For the text-containing cell, return its midpoint in [x, y] coordinate format. 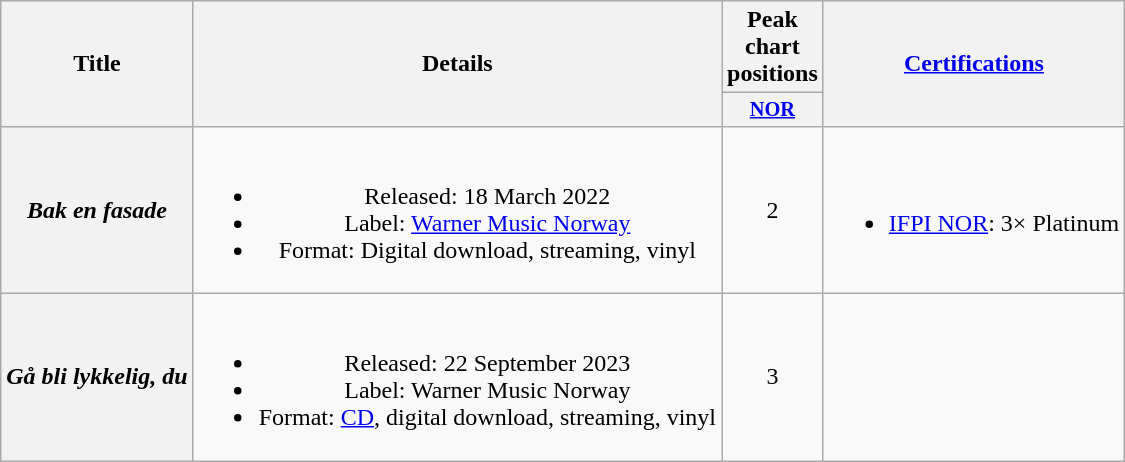
Released: 22 September 2023Label: Warner Music NorwayFormat: CD, digital download, streaming, vinyl [457, 378]
IFPI NOR: 3× Platinum [974, 210]
Peak chart positions [773, 47]
Details [457, 64]
Gå bli lykkelig, du [97, 378]
Bak en fasade [97, 210]
2 [773, 210]
Title [97, 64]
NOR [773, 110]
3 [773, 378]
Released: 18 March 2022Label: Warner Music NorwayFormat: Digital download, streaming, vinyl [457, 210]
Certifications [974, 64]
